Output the [x, y] coordinate of the center of the cell containing the given text.  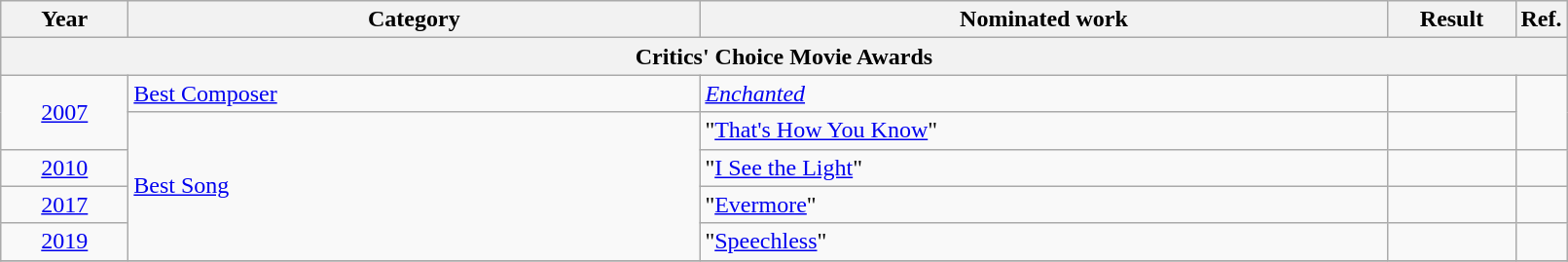
Enchanted [1043, 94]
"I See the Light" [1043, 168]
Year [64, 19]
Ref. [1542, 19]
2019 [64, 242]
Best Composer [415, 94]
"That's How You Know" [1043, 131]
Result [1452, 19]
Best Song [415, 186]
2010 [64, 168]
"Speechless" [1043, 242]
Critics' Choice Movie Awards [784, 56]
2007 [64, 112]
"Evermore" [1043, 205]
Nominated work [1043, 19]
Category [415, 19]
2017 [64, 205]
